Extract the [x, y] coordinate from the center of the cell holding the provided text.  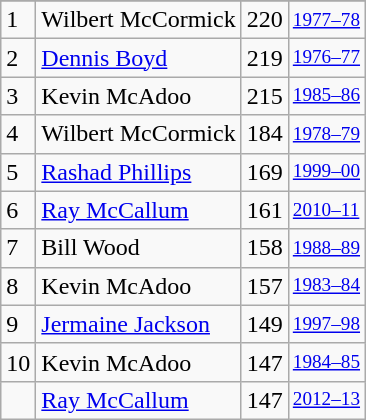
10 [18, 362]
2 [18, 58]
1983–84 [326, 286]
158 [264, 248]
157 [264, 286]
1978–79 [326, 134]
3 [18, 96]
1977–78 [326, 20]
215 [264, 96]
Bill Wood [138, 248]
1 [18, 20]
1976–77 [326, 58]
2010–11 [326, 210]
219 [264, 58]
5 [18, 172]
4 [18, 134]
149 [264, 324]
7 [18, 248]
1988–89 [326, 248]
2012–13 [326, 400]
1984–85 [326, 362]
Jermaine Jackson [138, 324]
6 [18, 210]
1985–86 [326, 96]
1999–00 [326, 172]
Rashad Phillips [138, 172]
Dennis Boyd [138, 58]
220 [264, 20]
161 [264, 210]
1997–98 [326, 324]
169 [264, 172]
9 [18, 324]
184 [264, 134]
8 [18, 286]
